Search for the cell housing the specified text and yield its [x, y] center coordinate. 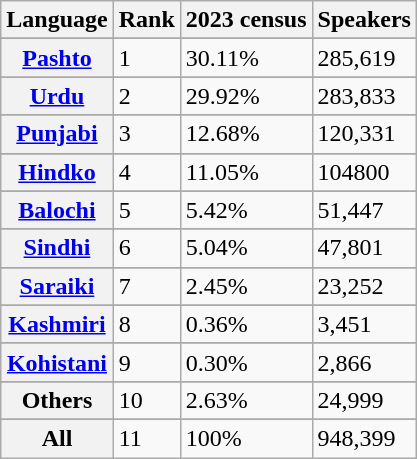
3,451 [364, 324]
Saraiki [57, 286]
Hindko [57, 172]
2023 census [246, 20]
2 [146, 96]
Urdu [57, 96]
12.68% [246, 134]
Speakers [364, 20]
Sindhi [57, 248]
104800 [364, 172]
47,801 [364, 248]
Language [57, 20]
283,833 [364, 96]
11.05% [246, 172]
24,999 [364, 400]
100% [246, 438]
2,866 [364, 362]
Kohistani [57, 362]
Balochi [57, 210]
5.04% [246, 248]
30.11% [246, 58]
Others [57, 400]
5.42% [246, 210]
2.63% [246, 400]
11 [146, 438]
948,399 [364, 438]
23,252 [364, 286]
120,331 [364, 134]
2.45% [246, 286]
4 [146, 172]
7 [146, 286]
Kashmiri [57, 324]
1 [146, 58]
Punjabi [57, 134]
Pashto [57, 58]
10 [146, 400]
9 [146, 362]
0.30% [246, 362]
8 [146, 324]
0.36% [246, 324]
All [57, 438]
6 [146, 248]
51,447 [364, 210]
5 [146, 210]
29.92% [246, 96]
Rank [146, 20]
3 [146, 134]
285,619 [364, 58]
